Detect which cell encompasses the target text, then output its (X, Y) center coordinate. 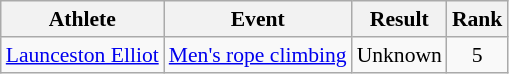
5 (478, 55)
Event (258, 19)
Result (400, 19)
Launceston Elliot (82, 55)
Men's rope climbing (258, 55)
Rank (478, 19)
Unknown (400, 55)
Athlete (82, 19)
